Search for the cell housing the specified text and yield its (x, y) center coordinate. 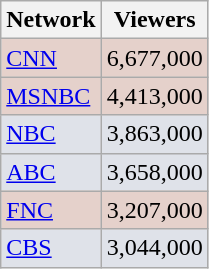
ABC (51, 172)
MSNBC (51, 96)
3,207,000 (154, 210)
6,677,000 (154, 58)
Network (51, 20)
3,863,000 (154, 134)
4,413,000 (154, 96)
CNN (51, 58)
FNC (51, 210)
CBS (51, 248)
3,658,000 (154, 172)
NBC (51, 134)
Viewers (154, 20)
3,044,000 (154, 248)
